For the text-containing cell, return its midpoint in (X, Y) coordinate format. 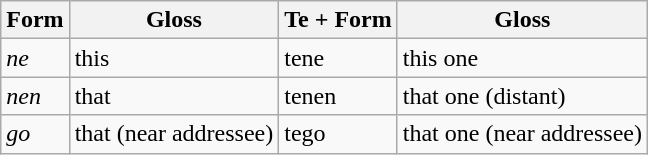
this one (522, 58)
tenen (338, 96)
this (174, 58)
that (near addressee) (174, 134)
Te + Form (338, 20)
tene (338, 58)
tego (338, 134)
Form (35, 20)
that one (near addressee) (522, 134)
go (35, 134)
nen (35, 96)
ne (35, 58)
that (174, 96)
that one (distant) (522, 96)
